Return (x, y) of the center of cell containing provided text 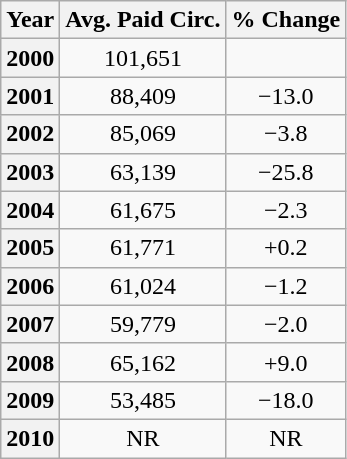
2004 (30, 210)
2010 (30, 438)
88,409 (143, 96)
2003 (30, 172)
85,069 (143, 134)
−3.8 (286, 134)
Year (30, 20)
+0.2 (286, 248)
101,651 (143, 58)
63,139 (143, 172)
2001 (30, 96)
2005 (30, 248)
61,675 (143, 210)
53,485 (143, 400)
59,779 (143, 324)
2006 (30, 286)
−2.3 (286, 210)
−13.0 (286, 96)
−18.0 (286, 400)
61,024 (143, 286)
2000 (30, 58)
−25.8 (286, 172)
2002 (30, 134)
Avg. Paid Circ. (143, 20)
−1.2 (286, 286)
+9.0 (286, 362)
2009 (30, 400)
2008 (30, 362)
−2.0 (286, 324)
61,771 (143, 248)
65,162 (143, 362)
% Change (286, 20)
2007 (30, 324)
